From the cell containing the given text, extract its center point as (x, y) coordinate. 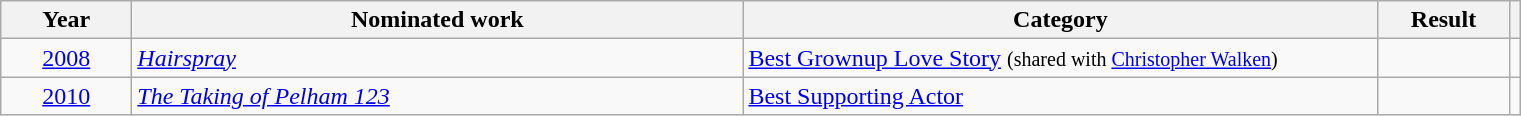
2010 (66, 96)
Result (1444, 20)
Category (1060, 20)
Best Supporting Actor (1060, 96)
Year (66, 20)
Hairspray (438, 58)
Nominated work (438, 20)
Best Grownup Love Story (shared with Christopher Walken) (1060, 58)
2008 (66, 58)
The Taking of Pelham 123 (438, 96)
